Find where the given text appears and provide that cell's center as (X, Y) coordinate. 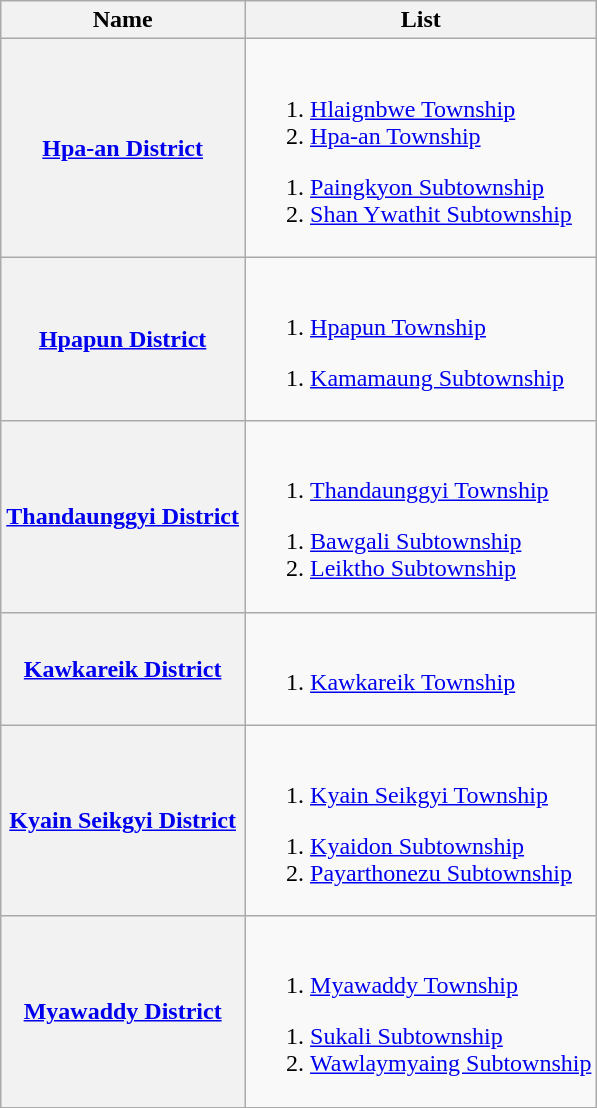
List (421, 20)
Kyain Seikgyi TownshipKyaidon SubtownshipPayarthonezu Subtownship (421, 820)
Hlaignbwe TownshipHpa-an TownshipPaingkyon SubtownshipShan Ywathit Subtownship (421, 148)
Thandaunggyi TownshipBawgali SubtownshipLeiktho Subtownship (421, 516)
Kawkareik Township (421, 668)
Myawaddy District (123, 1012)
Kyain Seikgyi District (123, 820)
Hpapun TownshipKamamaung Subtownship (421, 339)
Thandaunggyi District (123, 516)
Hpapun District (123, 339)
Name (123, 20)
Kawkareik District (123, 668)
Hpa-an District (123, 148)
Myawaddy TownshipSukali SubtownshipWawlaymyaing Subtownship (421, 1012)
